Identify which cell holds the provided text, then report its (X, Y) central coordinate. 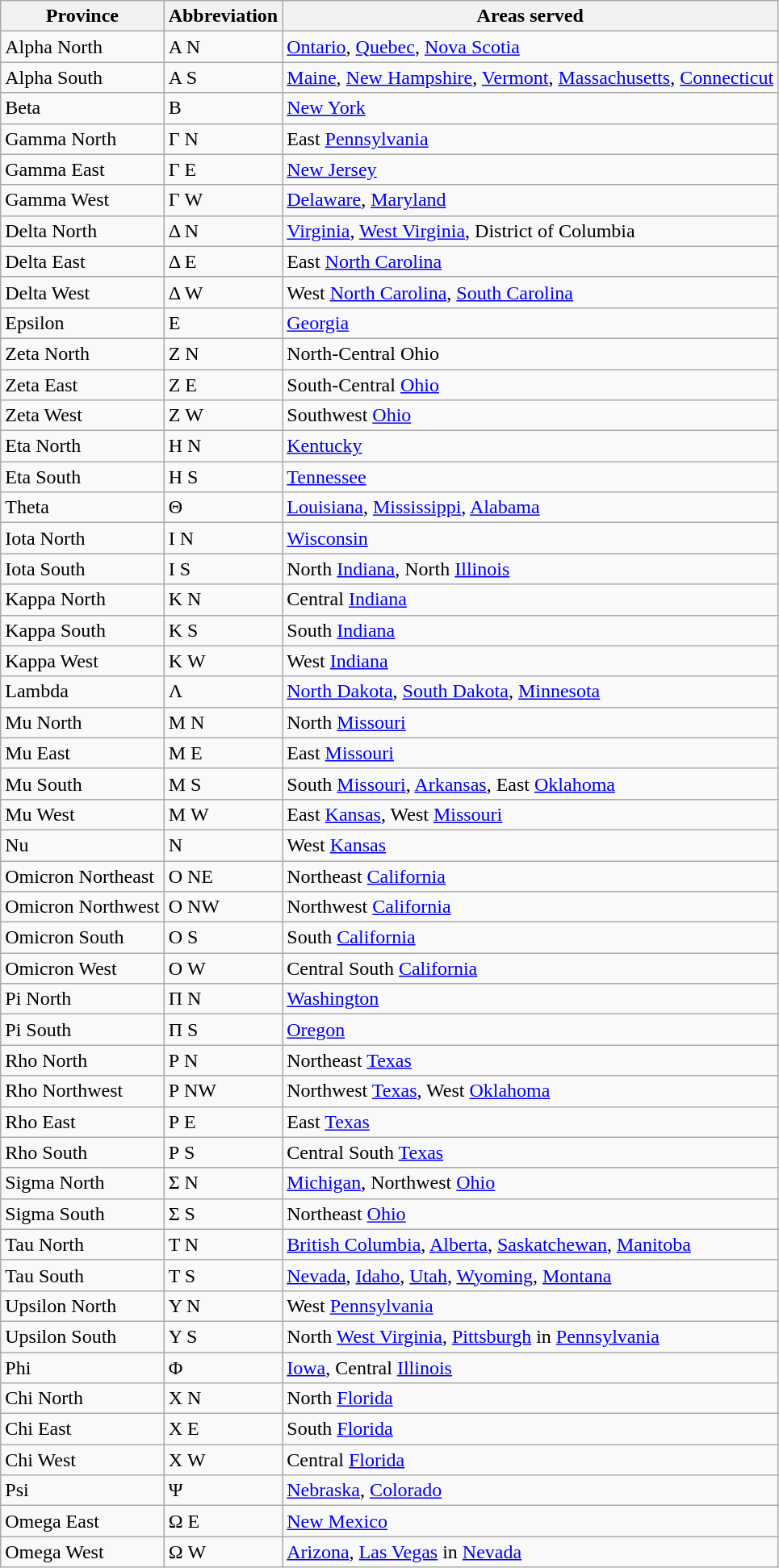
Nebraska, Colorado (530, 1491)
North Dakota, South Dakota, Minnesota (530, 692)
New York (530, 108)
North West Virginia, Pittsburgh in Pennsylvania (530, 1336)
Eta South (82, 477)
Upsilon South (82, 1336)
Κ S (223, 630)
Pi North (82, 999)
Epsilon (82, 323)
Rho North (82, 1060)
Theta (82, 508)
Γ E (223, 169)
Μ S (223, 784)
Ν (223, 845)
Delta West (82, 292)
Chi East (82, 1429)
Gamma East (82, 169)
South-Central Ohio (530, 385)
Psi (82, 1491)
East Kansas, West Missouri (530, 814)
Central Indiana (530, 600)
Michigan, Northwest Ohio (530, 1183)
Wisconsin (530, 538)
Σ S (223, 1214)
Rho East (82, 1122)
Ι N (223, 538)
Phi (82, 1368)
Tau South (82, 1275)
Alpha North (82, 47)
Tau North (82, 1244)
Areas served (530, 16)
Central South California (530, 968)
Kappa West (82, 661)
British Columbia, Alberta, Saskatchewan, Manitoba (530, 1244)
Chi North (82, 1399)
Delaware, Maryland (530, 200)
Sigma North (82, 1183)
Τ N (223, 1244)
Z N (223, 353)
Θ (223, 508)
Gamma North (82, 139)
Η N (223, 446)
Iota South (82, 569)
Oregon (530, 1030)
Northeast Ohio (530, 1214)
Zeta East (82, 385)
Γ N (223, 139)
Φ (223, 1368)
Washington (530, 999)
Beta (82, 108)
Λ (223, 692)
Ε (223, 323)
Northeast California (530, 876)
Υ N (223, 1306)
Abbreviation (223, 16)
East Missouri (530, 753)
South Indiana (530, 630)
Ζ W (223, 416)
Χ E (223, 1429)
Ι S (223, 569)
Nevada, Idaho, Utah, Wyoming, Montana (530, 1275)
Northeast Texas (530, 1060)
Ρ N (223, 1060)
Υ S (223, 1336)
Κ N (223, 600)
Ontario, Quebec, Nova Scotia (530, 47)
Ο NE (223, 876)
Delta East (82, 261)
Rho South (82, 1152)
Ρ E (223, 1122)
Kentucky (530, 446)
Ω W (223, 1552)
Π S (223, 1030)
Alpha South (82, 77)
Δ E (223, 261)
Omega East (82, 1521)
South Florida (530, 1429)
West Indiana (530, 661)
Lambda (82, 692)
Μ W (223, 814)
Η S (223, 477)
Ρ NW (223, 1091)
New Mexico (530, 1521)
Omicron West (82, 968)
Omicron South (82, 938)
Maine, New Hampshire, Vermont, Massachusetts, Connecticut (530, 77)
Southwest Ohio (530, 416)
Central South Texas (530, 1152)
Mu East (82, 753)
Arizona, Las Vegas in Nevada (530, 1552)
North Indiana, North Illinois (530, 569)
Ρ S (223, 1152)
West Pennsylvania (530, 1306)
Louisiana, Mississippi, Alabama (530, 508)
Northwest Texas, West Oklahoma (530, 1091)
Π N (223, 999)
South Missouri, Arkansas, East Oklahoma (530, 784)
Delta North (82, 231)
Rho Northwest (82, 1091)
Tennessee (530, 477)
Virginia, West Virginia, District of Columbia (530, 231)
Γ W (223, 200)
Mu North (82, 722)
Δ N (223, 231)
Α N (223, 47)
Omega West (82, 1552)
Georgia (530, 323)
Τ S (223, 1275)
Chi West (82, 1460)
Κ W (223, 661)
Nu (82, 845)
Omicron Northeast (82, 876)
Ψ (223, 1491)
Ο NW (223, 907)
Iowa, Central Illinois (530, 1368)
Iota North (82, 538)
Omicron Northwest (82, 907)
East Pennsylvania (530, 139)
Kappa North (82, 600)
Gamma West (82, 200)
Pi South (82, 1030)
Ω E (223, 1521)
Eta North (82, 446)
Northwest California (530, 907)
East Texas (530, 1122)
Σ N (223, 1183)
Μ N (223, 722)
Μ E (223, 753)
Δ W (223, 292)
Sigma South (82, 1214)
North Florida (530, 1399)
East North Carolina (530, 261)
Χ N (223, 1399)
Province (82, 16)
South California (530, 938)
Upsilon North (82, 1306)
New Jersey (530, 169)
Α S (223, 77)
West North Carolina, South Carolina (530, 292)
West Kansas (530, 845)
Zeta North (82, 353)
Χ W (223, 1460)
Zeta West (82, 416)
Ζ E (223, 385)
Central Florida (530, 1460)
Ο S (223, 938)
Mu South (82, 784)
Β (223, 108)
Kappa South (82, 630)
Ο W (223, 968)
Mu West (82, 814)
North-Central Ohio (530, 353)
North Missouri (530, 722)
